From the cell containing the given text, extract its center point as [X, Y] coordinate. 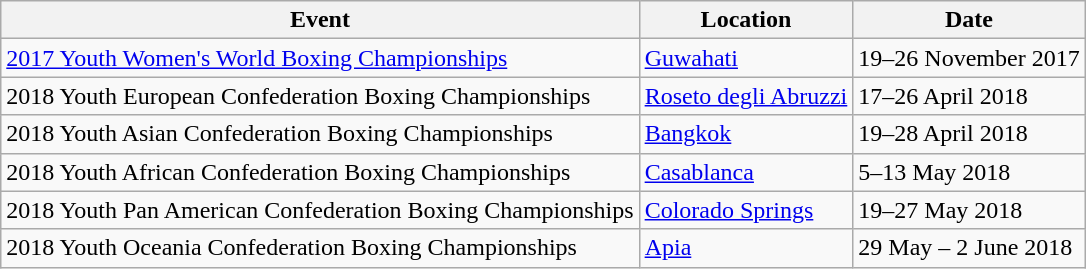
Date [969, 20]
2018 Youth Asian Confederation Boxing Championships [320, 134]
19–28 April 2018 [969, 134]
Location [746, 20]
2018 Youth Oceania Confederation Boxing Championships [320, 248]
Colorado Springs [746, 210]
Apia [746, 248]
2018 Youth African Confederation Boxing Championships [320, 172]
29 May – 2 June 2018 [969, 248]
Bangkok [746, 134]
2018 Youth European Confederation Boxing Championships [320, 96]
17–26 April 2018 [969, 96]
2018 Youth Pan American Confederation Boxing Championships [320, 210]
19–26 November 2017 [969, 58]
Guwahati [746, 58]
Event [320, 20]
5–13 May 2018 [969, 172]
2017 Youth Women's World Boxing Championships [320, 58]
19–27 May 2018 [969, 210]
Casablanca [746, 172]
Roseto degli Abruzzi [746, 96]
